Find where the given text appears and provide that cell's center as [X, Y] coordinate. 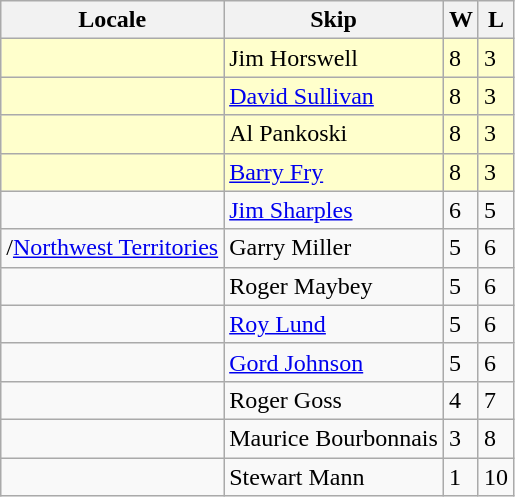
W [460, 20]
Locale [112, 20]
Roy Lund [334, 324]
7 [496, 400]
Roger Maybey [334, 286]
4 [460, 400]
Jim Sharples [334, 210]
Al Pankoski [334, 134]
David Sullivan [334, 96]
Maurice Bourbonnais [334, 438]
L [496, 20]
Garry Miller [334, 248]
Stewart Mann [334, 477]
10 [496, 477]
Jim Horswell [334, 58]
1 [460, 477]
/Northwest Territories [112, 248]
Gord Johnson [334, 362]
Roger Goss [334, 400]
Skip [334, 20]
Barry Fry [334, 172]
